Extract the (X, Y) coordinate from the center of the cell holding the provided text.  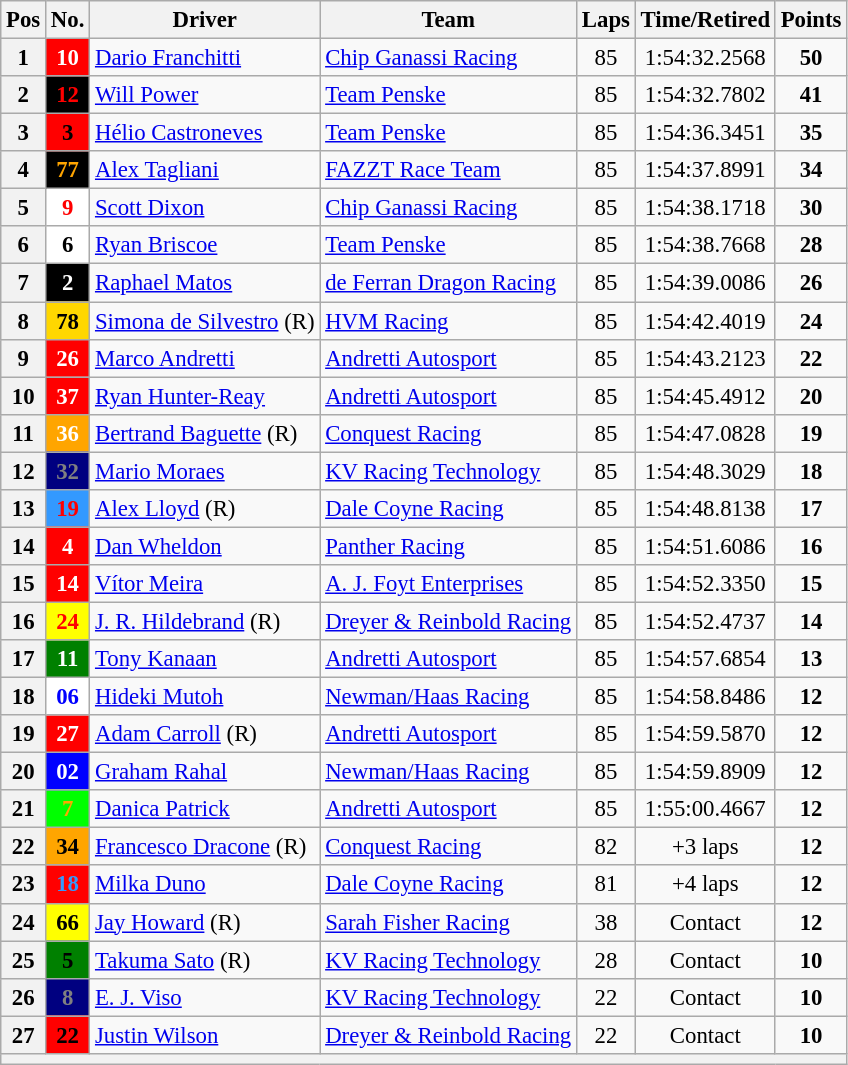
Alex Lloyd (R) (205, 509)
1:54:57.6854 (705, 659)
02 (68, 772)
1:54:42.4019 (705, 321)
30 (810, 208)
E. J. Viso (205, 997)
Tony Kanaan (205, 659)
1:54:38.7668 (705, 245)
21 (24, 809)
1:54:36.3451 (705, 133)
1:55:00.4667 (705, 809)
1:54:48.3029 (705, 471)
35 (810, 133)
Dario Franchitti (205, 58)
1:54:51.6086 (705, 546)
1:54:37.8991 (705, 170)
1:54:52.4737 (705, 621)
23 (24, 885)
1:54:32.2568 (705, 58)
1:54:39.0086 (705, 283)
1:54:48.8138 (705, 509)
Hideki Mutoh (205, 697)
J. R. Hildebrand (R) (205, 621)
Adam Carroll (R) (205, 734)
+4 laps (705, 885)
37 (68, 396)
No. (68, 20)
Raphael Matos (205, 283)
Jay Howard (R) (205, 922)
Graham Rahal (205, 772)
1:54:45.4912 (705, 396)
Team (448, 20)
Mario Moraes (205, 471)
81 (606, 885)
Points (810, 20)
Pos (24, 20)
Scott Dixon (205, 208)
de Ferran Dragon Racing (448, 283)
78 (68, 321)
Ryan Hunter-Reay (205, 396)
Driver (205, 20)
FAZZT Race Team (448, 170)
41 (810, 95)
Dan Wheldon (205, 546)
Francesco Dracone (R) (205, 847)
1:54:38.1718 (705, 208)
50 (810, 58)
1:54:58.8486 (705, 697)
1:54:59.5870 (705, 734)
Simona de Silvestro (R) (205, 321)
77 (68, 170)
66 (68, 922)
Sarah Fisher Racing (448, 922)
38 (606, 922)
1:54:32.7802 (705, 95)
Justin Wilson (205, 1035)
+3 laps (705, 847)
1:54:43.2123 (705, 358)
Bertrand Baguette (R) (205, 433)
32 (68, 471)
Alex Tagliani (205, 170)
Takuma Sato (R) (205, 960)
Marco Andretti (205, 358)
1:54:47.0828 (705, 433)
Danica Patrick (205, 809)
36 (68, 433)
1:54:52.3350 (705, 584)
25 (24, 960)
82 (606, 847)
1 (24, 58)
Vítor Meira (205, 584)
Will Power (205, 95)
Hélio Castroneves (205, 133)
A. J. Foyt Enterprises (448, 584)
Ryan Briscoe (205, 245)
Time/Retired (705, 20)
Panther Racing (448, 546)
1:54:59.8909 (705, 772)
Laps (606, 20)
Milka Duno (205, 885)
HVM Racing (448, 321)
06 (68, 697)
